From the cell containing the given text, extract its center point as [X, Y] coordinate. 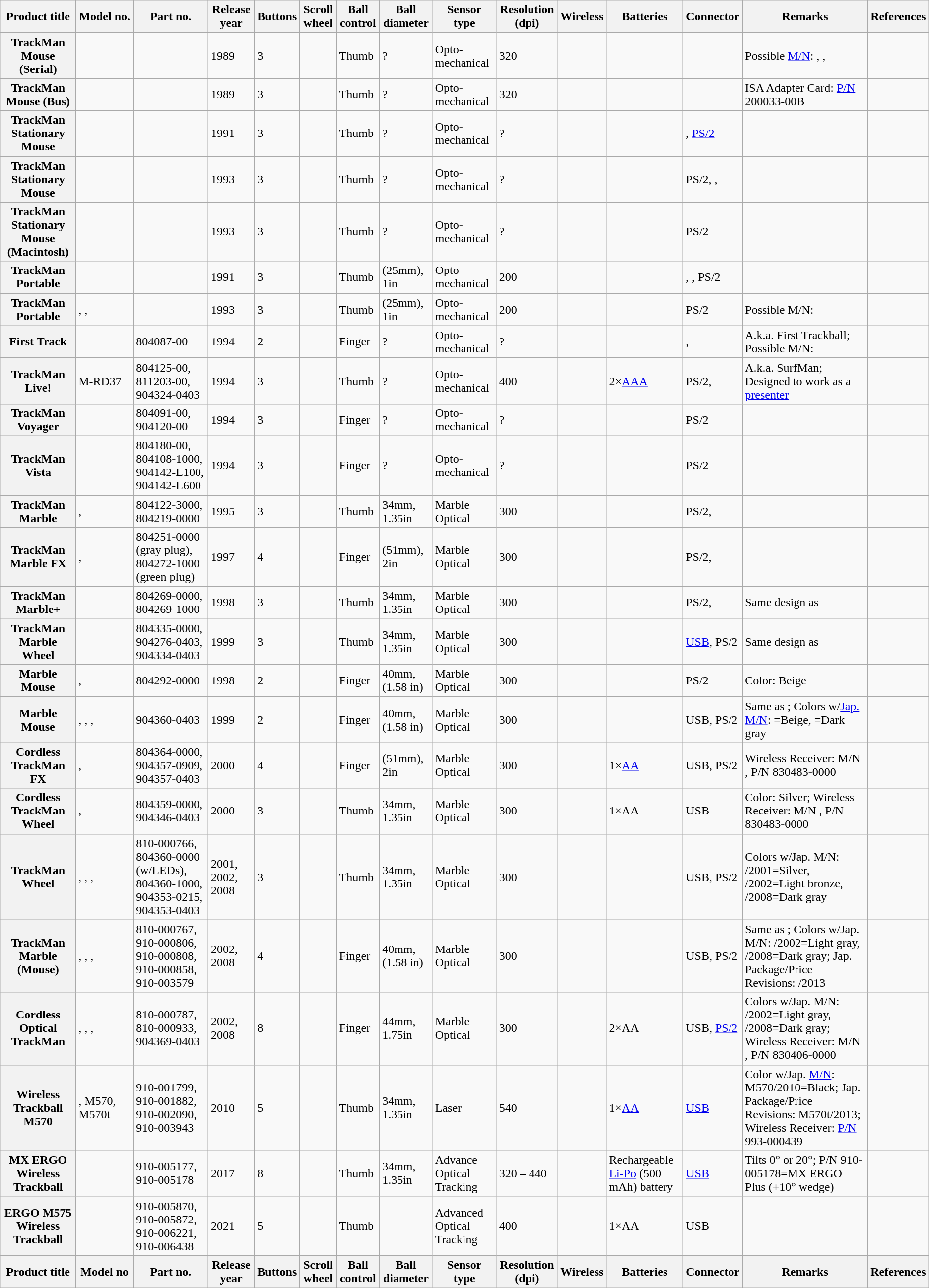
804251-0000 (gray plug), 804272-1000 (green plug) [171, 557]
804359-0000, 904346-0403 [171, 811]
810-000787, 810-000933, 904369-0403 [171, 1028]
Color: Beige [805, 681]
320 – 440 [527, 1173]
TrackMan Voyager [38, 420]
804180-00, 804108-1000, 904142-L100, 904142-L600 [171, 466]
1997 [231, 557]
1995 [231, 511]
Wireless Receiver: M/N , P/N 830483-0000 [805, 765]
Color: Silver; Wireless Receiver: M/N , P/N 830483-0000 [805, 811]
, , PS/2 [713, 277]
ISA Adapter Card: P/N 200033-00B [805, 94]
Color w/Jap. M/N: M570/2010=Black; Jap. Package/Price Revisions: M570t/2013; Wireless Receiver: P/N 993-000439 [805, 1108]
Cordless Optical TrackMan [38, 1028]
804335-0000, 904276-0403, 904334-0403 [171, 642]
2010 [231, 1108]
TrackMan Stationary Mouse (Macintosh) [38, 231]
804091-00, 904120-00 [171, 420]
804122-3000, 804219-0000 [171, 511]
Advance Optical Tracking [464, 1173]
2×AAA [645, 381]
Same as ; Colors w/Jap. M/N: =Beige, =Dark gray [805, 720]
Wireless Trackball M570 [38, 1108]
Colors w/Jap. M/N: /2002=Light gray, /2008=Dark gray; Wireless Receiver: M/N , P/N 830406-0000 [805, 1028]
Same as ; Colors w/Jap. M/N: /2002=Light gray, /2008=Dark gray; Jap. Package/Price Revisions: /2013 [805, 956]
Colors w/Jap. M/N: /2001=Silver, /2002=Light bronze, /2008=Dark gray [805, 877]
A.k.a. First Trackball; Possible M/N: [805, 341]
A.k.a. SurfMan; Designed to work as a presenter [805, 381]
, M570, M570t [105, 1108]
804125-00, 811203-00, 904324-0403 [171, 381]
TrackMan Mouse (Serial) [38, 56]
Model no [105, 1272]
910-005177, 910-005178 [171, 1173]
TrackMan Vista [38, 466]
ERGO M575 Wireless Trackball [38, 1226]
Model no. [105, 17]
First Track [38, 341]
Cordless TrackMan FX [38, 765]
PS/2, , [713, 179]
M-RD37 [105, 381]
810-000767, 910-000806, 910-000808, 910-000858, 910-003579 [171, 956]
Advanced Optical Tracking [464, 1226]
910-001799, 910-001882, 910-002090, 910-003943 [171, 1108]
TrackMan Marble+ [38, 603]
TrackMan Marble (Mouse) [38, 956]
540 [527, 1108]
910-005870, 910-005872, 910-006221, 910-006438 [171, 1226]
2001, 2002, 2008 [231, 877]
2017 [231, 1173]
804269-0000, 804269-1000 [171, 603]
804087-00 [171, 341]
904360-0403 [171, 720]
TrackMan Mouse (Bus) [38, 94]
TrackMan Wheel [38, 877]
Laser [464, 1108]
TrackMan Live! [38, 381]
804364-0000, 904357-0909, 904357-0403 [171, 765]
804292-0000 [171, 681]
2021 [231, 1226]
, PS/2 [713, 134]
Rechargeable Li-Po (500 mAh) battery [645, 1173]
TrackMan Marble FX [38, 557]
TrackMan Marble [38, 511]
MX ERGO Wireless Trackball [38, 1173]
2×AA [645, 1028]
Possible M/N: , , [805, 56]
Tilts 0° or 20°; P/N 910-005178=MX ERGO Plus (+10° wedge) [805, 1173]
Cordless TrackMan Wheel [38, 811]
44mm, 1.75in [406, 1028]
TrackMan Marble Wheel [38, 642]
Possible M/N: [805, 310]
, , [105, 310]
810-000766, 804360-0000 (w/LEDs), 804360-1000, 904353-0215, 904353-0403 [171, 877]
